Pinpoint the cell where the given text exists, returning its (X, Y) midpoint coordinate. 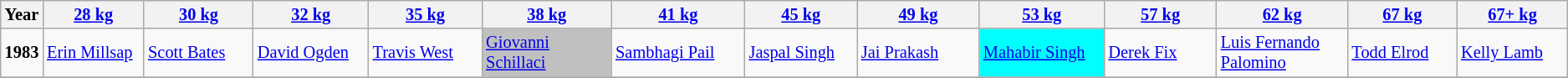
57 kg (1160, 14)
Derek Fix (1160, 53)
1983 (22, 53)
62 kg (1283, 14)
38 kg (547, 14)
28 kg (94, 14)
35 kg (425, 14)
67+ kg (1512, 14)
Jaspal Singh (801, 53)
Luis Fernando Palomino (1283, 53)
49 kg (918, 14)
53 kg (1042, 14)
Jai Prakash (918, 53)
Erin Millsap (94, 53)
32 kg (311, 14)
Scott Bates (199, 53)
Mahabir Singh (1042, 53)
41 kg (677, 14)
Year (22, 14)
David Ogden (311, 53)
Giovanni Schillaci (547, 53)
Kelly Lamb (1512, 53)
Todd Elrod (1403, 53)
45 kg (801, 14)
67 kg (1403, 14)
Travis West (425, 53)
Sambhagi Pail (677, 53)
30 kg (199, 14)
